Identify which cell holds the provided text, then report its [X, Y] central coordinate. 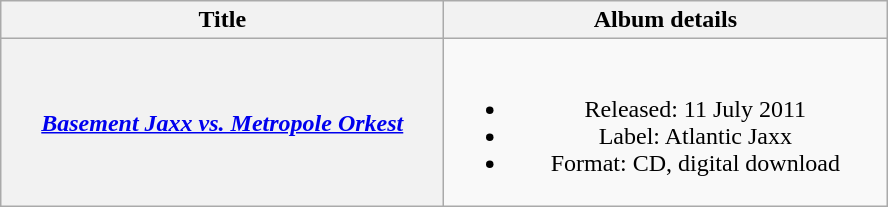
Album details [666, 20]
Released: 11 July 2011Label: Atlantic JaxxFormat: CD, digital download [666, 122]
Basement Jaxx vs. Metropole Orkest [222, 122]
Title [222, 20]
